For the text-containing cell, return its midpoint in (x, y) coordinate format. 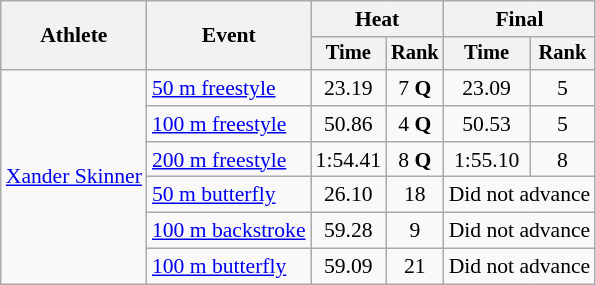
9 (415, 231)
59.09 (348, 267)
Athlete (74, 36)
100 m backstroke (229, 231)
8 (563, 160)
1:54.41 (348, 160)
Xander Skinner (74, 177)
23.09 (487, 88)
Heat (378, 19)
1:55.10 (487, 160)
59.28 (348, 231)
50.53 (487, 124)
23.19 (348, 88)
18 (415, 195)
Event (229, 36)
Final (520, 19)
4 Q (415, 124)
7 Q (415, 88)
21 (415, 267)
100 m freestyle (229, 124)
200 m freestyle (229, 160)
100 m butterfly (229, 267)
50.86 (348, 124)
50 m freestyle (229, 88)
26.10 (348, 195)
8 Q (415, 160)
50 m butterfly (229, 195)
